Locate the cell with the specified text and output its [x, y] center coordinate. 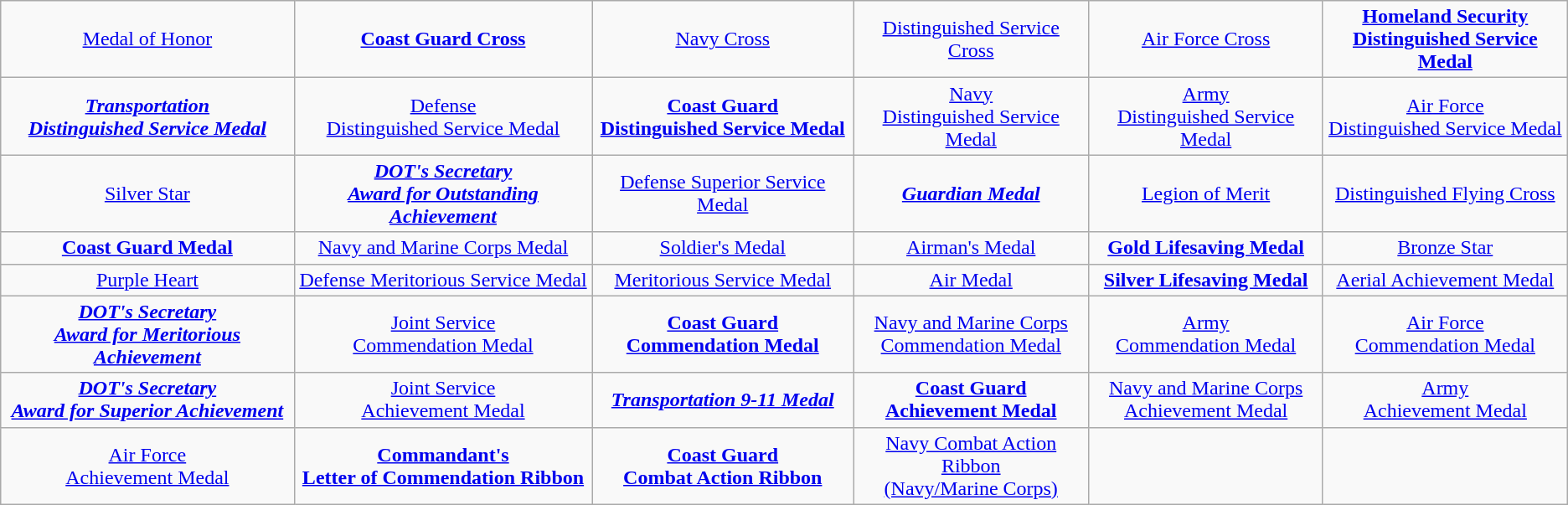
Homeland SecurityDistinguished Service Medal [1445, 39]
Navy and Marine CorpsAchievement Medal [1206, 400]
Coast GuardDistinguished Service Medal [723, 116]
Guardian Medal [972, 193]
Joint ServiceCommendation Medal [443, 334]
Navy Cross [723, 39]
Purple Heart [147, 280]
Bronze Star [1445, 248]
Medal of Honor [147, 39]
Silver Star [147, 193]
Defense Superior Service Medal [723, 193]
Air Force Cross [1206, 39]
Soldier's Medal [723, 248]
Air ForceCommendation Medal [1445, 334]
Air ForceAchievement Medal [147, 466]
Coast Guard Medal [147, 248]
Distinguished Service Cross [972, 39]
Commandant'sLetter of Commendation Ribbon [443, 466]
Silver Lifesaving Medal [1206, 280]
Coast GuardAchievement Medal [972, 400]
TransportationDistinguished Service Medal [147, 116]
Transportation 9-11 Medal [723, 400]
Navy and Marine Corps Medal [443, 248]
Air Medal [972, 280]
Air ForceDistinguished Service Medal [1445, 116]
DOT's SecretaryAward for Superior Achievement [147, 400]
ArmyDistinguished Service Medal [1206, 116]
Navy Combat Action Ribbon(Navy/Marine Corps) [972, 466]
NavyDistinguished Service Medal [972, 116]
Meritorious Service Medal [723, 280]
ArmyCommendation Medal [1206, 334]
Coast GuardCombat Action Ribbon [723, 466]
ArmyAchievement Medal [1445, 400]
Defense Meritorious Service Medal [443, 280]
DOT's SecretaryAward for Meritorious Achievement [147, 334]
Airman's Medal [972, 248]
Joint ServiceAchievement Medal [443, 400]
Aerial Achievement Medal [1445, 280]
DefenseDistinguished Service Medal [443, 116]
Gold Lifesaving Medal [1206, 248]
Coast GuardCommendation Medal [723, 334]
DOT's SecretaryAward for Outstanding Achievement [443, 193]
Coast Guard Cross [443, 39]
Navy and Marine CorpsCommendation Medal [972, 334]
Legion of Merit [1206, 193]
Distinguished Flying Cross [1445, 193]
